Pinpoint the cell where the given text exists, returning its [X, Y] midpoint coordinate. 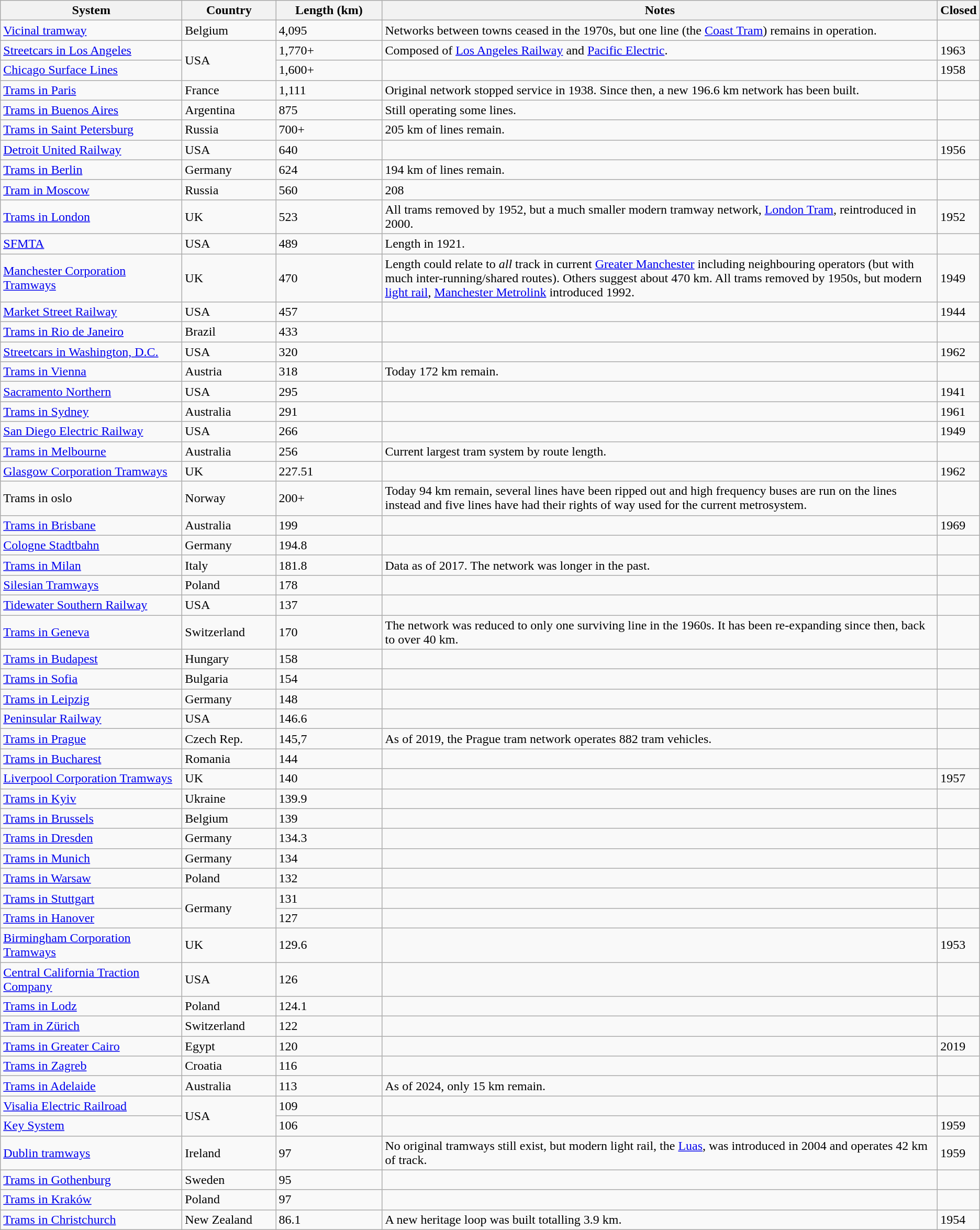
Trams in Gothenburg [91, 1180]
Country [229, 10]
113 [329, 1086]
1952 [959, 217]
Key System [91, 1126]
Egypt [229, 1046]
As of 2019, the Prague tram network operates 882 tram vehicles. [660, 739]
489 [329, 243]
Bulgaria [229, 679]
1969 [959, 525]
Trams in Kraków [91, 1200]
Trams in Adelaide [91, 1086]
A new heritage loop was built totalling 3.9 km. [660, 1220]
1,111 [329, 90]
Trams in Greater Cairo [91, 1046]
Trams in Bucharest [91, 759]
Trams in Brisbane [91, 525]
95 [329, 1180]
Length in 1921. [660, 243]
624 [329, 170]
131 [329, 898]
Trams in Munich [91, 858]
140 [329, 779]
457 [329, 312]
Trams in Zagreb [91, 1066]
No original tramways still exist, but modern light rail, the Luas, was introduced in 2004 and operates 42 km of track. [660, 1153]
Trams in Hanover [91, 918]
1961 [959, 412]
Tram in Zürich [91, 1026]
Peninsular Railway [91, 719]
Trams in oslo [91, 498]
Data as of 2017. The network was longer in the past. [660, 565]
Tidewater Southern Railway [91, 605]
266 [329, 431]
700+ [329, 130]
Trams in Budapest [91, 659]
Manchester Corporation Tramways [91, 278]
Networks between towns ceased in the 1970s, but one line (the Coast Tram) remains in operation. [660, 30]
All trams removed by 1952, but a much smaller modern tramway network, London Tram, reintroduced in 2000. [660, 217]
1941 [959, 392]
Trams in Leipzig [91, 699]
SFMTA [91, 243]
Trams in Milan [91, 565]
Trams in Kyiv [91, 799]
144 [329, 759]
Closed [959, 10]
Visalia Electric Railroad [91, 1106]
Chicago Surface Lines [91, 70]
139.9 [329, 799]
Trams in Sydney [91, 412]
Trams in Saint Petersburg [91, 130]
Still operating some lines. [660, 110]
86.1 [329, 1220]
New Zealand [229, 1220]
1963 [959, 50]
Composed of Los Angeles Railway and Pacific Electric. [660, 50]
158 [329, 659]
523 [329, 217]
208 [660, 190]
170 [329, 631]
Dublin tramways [91, 1153]
Silesian Tramways [91, 585]
Notes [660, 10]
Detroit United Railway [91, 150]
Trams in Buenos Aires [91, 110]
Streetcars in Washington, D.C. [91, 352]
227.51 [329, 471]
Czech Rep. [229, 739]
Length (km) [329, 10]
Trams in Warsaw [91, 878]
Glasgow Corporation Tramways [91, 471]
Croatia [229, 1066]
Trams in London [91, 217]
Liverpool Corporation Tramways [91, 779]
France [229, 90]
Hungary [229, 659]
Trams in Stuttgart [91, 898]
System [91, 10]
Tram in Moscow [91, 190]
148 [329, 699]
124.1 [329, 1006]
1953 [959, 945]
145,7 [329, 739]
1958 [959, 70]
Ukraine [229, 799]
Current largest tram system by route length. [660, 451]
1956 [959, 150]
318 [329, 372]
1954 [959, 1220]
Trams in Dresden [91, 838]
Trams in Paris [91, 90]
560 [329, 190]
109 [329, 1106]
134 [329, 858]
Streetcars in Los Angeles [91, 50]
Sacramento Northern [91, 392]
Birmingham Corporation Tramways [91, 945]
178 [329, 585]
433 [329, 332]
Vicinal tramway [91, 30]
4,095 [329, 30]
1,770+ [329, 50]
Sweden [229, 1180]
San Diego Electric Railway [91, 431]
640 [329, 150]
1957 [959, 779]
Trams in Vienna [91, 372]
122 [329, 1026]
194.8 [329, 545]
132 [329, 878]
199 [329, 525]
120 [329, 1046]
Trams in Prague [91, 739]
205 km of lines remain. [660, 130]
Trams in Sofia [91, 679]
320 [329, 352]
194 km of lines remain. [660, 170]
295 [329, 392]
Trams in Geneva [91, 631]
200+ [329, 498]
126 [329, 979]
Italy [229, 565]
Trams in Christchurch [91, 1220]
Norway [229, 498]
256 [329, 451]
134.3 [329, 838]
470 [329, 278]
Trams in Lodz [91, 1006]
The network was reduced to only one surviving line in the 1960s. It has been re-expanding since then, back to over 40 km. [660, 631]
Argentina [229, 110]
129.6 [329, 945]
116 [329, 1066]
Trams in Berlin [91, 170]
Market Street Railway [91, 312]
Trams in Rio de Janeiro [91, 332]
2019 [959, 1046]
Romania [229, 759]
146.6 [329, 719]
154 [329, 679]
Ireland [229, 1153]
181.8 [329, 565]
Cologne Stadtbahn [91, 545]
139 [329, 818]
1944 [959, 312]
Trams in Brussels [91, 818]
Austria [229, 372]
106 [329, 1126]
137 [329, 605]
As of 2024, only 15 km remain. [660, 1086]
875 [329, 110]
1,600+ [329, 70]
Original network stopped service in 1938. Since then, a new 196.6 km network has been built. [660, 90]
127 [329, 918]
Trams in Melbourne [91, 451]
291 [329, 412]
Today 172 km remain. [660, 372]
Central California Traction Company [91, 979]
Brazil [229, 332]
